Output the [X, Y] coordinate of the center of the cell containing the given text.  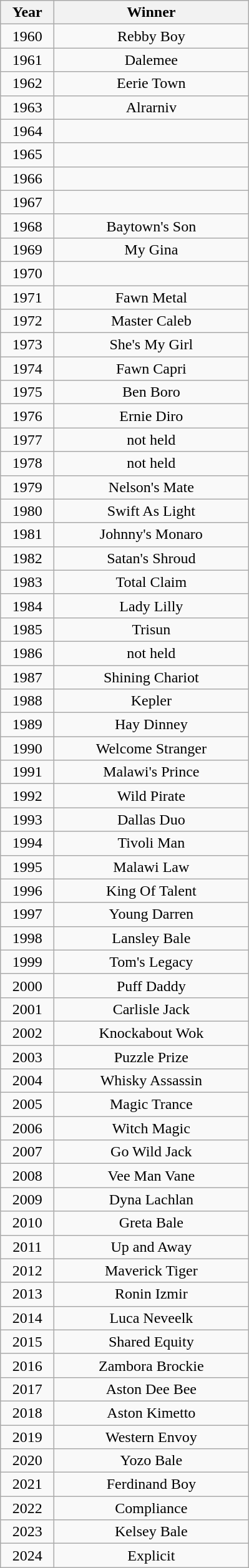
Johnny's Monaro [151, 535]
1970 [27, 273]
2022 [27, 1508]
Whisky Assassin [151, 1081]
Kepler [151, 701]
Eerie Town [151, 84]
1997 [27, 914]
Yozo Bale [151, 1461]
2007 [27, 1152]
Aston Dee Bee [151, 1389]
My Gina [151, 249]
1972 [27, 321]
Witch Magic [151, 1128]
Swift As Light [151, 511]
Nelson's Mate [151, 487]
She's My Girl [151, 345]
1999 [27, 962]
2020 [27, 1461]
1966 [27, 178]
2021 [27, 1484]
Ronin Izmir [151, 1294]
Lansley Bale [151, 938]
1962 [27, 84]
Dalemee [151, 60]
Fawn Metal [151, 298]
King Of Talent [151, 891]
2001 [27, 1009]
Hay Dinney [151, 725]
1964 [27, 131]
1994 [27, 843]
1961 [27, 60]
2014 [27, 1318]
1969 [27, 249]
Winner [151, 12]
2003 [27, 1057]
Master Caleb [151, 321]
2018 [27, 1413]
Luca Neveelk [151, 1318]
Fawn Capri [151, 369]
2004 [27, 1081]
Rebby Boy [151, 36]
1988 [27, 701]
2006 [27, 1128]
Ferdinand Boy [151, 1484]
2023 [27, 1532]
1968 [27, 226]
1984 [27, 606]
2015 [27, 1342]
Wild Pirate [151, 796]
Kelsey Bale [151, 1532]
1963 [27, 107]
1987 [27, 677]
Vee Man Vane [151, 1176]
Total Claim [151, 582]
Tivoli Man [151, 843]
1973 [27, 345]
Go Wild Jack [151, 1152]
1995 [27, 867]
1975 [27, 392]
Magic Trance [151, 1105]
Malawi Law [151, 867]
1977 [27, 440]
Greta Bale [151, 1223]
1965 [27, 155]
2009 [27, 1199]
2019 [27, 1436]
1960 [27, 36]
1979 [27, 487]
1967 [27, 202]
1993 [27, 820]
2017 [27, 1389]
2010 [27, 1223]
1983 [27, 582]
2012 [27, 1270]
2013 [27, 1294]
2005 [27, 1105]
Satan's Shroud [151, 558]
1981 [27, 535]
1974 [27, 369]
Explicit [151, 1556]
2000 [27, 985]
Zambora Brockie [151, 1365]
Western Envoy [151, 1436]
Puzzle Prize [151, 1057]
Alrarniv [151, 107]
Puff Daddy [151, 985]
Tom's Legacy [151, 962]
Carlisle Jack [151, 1009]
1998 [27, 938]
Shared Equity [151, 1342]
1980 [27, 511]
1985 [27, 629]
1982 [27, 558]
2008 [27, 1176]
Aston Kimetto [151, 1413]
2016 [27, 1365]
Malawi's Prince [151, 772]
Knockabout Wok [151, 1033]
1989 [27, 725]
Maverick Tiger [151, 1270]
Trisun [151, 629]
Baytown's Son [151, 226]
1992 [27, 796]
Ernie Diro [151, 416]
Ben Boro [151, 392]
2002 [27, 1033]
Welcome Stranger [151, 748]
1976 [27, 416]
1978 [27, 463]
1991 [27, 772]
Dyna Lachlan [151, 1199]
2024 [27, 1556]
Dallas Duo [151, 820]
Shining Chariot [151, 677]
1971 [27, 298]
Young Darren [151, 914]
Lady Lilly [151, 606]
Up and Away [151, 1247]
2011 [27, 1247]
1986 [27, 653]
1990 [27, 748]
Compliance [151, 1508]
1996 [27, 891]
Year [27, 12]
